From the cell containing the given text, extract its center point as [X, Y] coordinate. 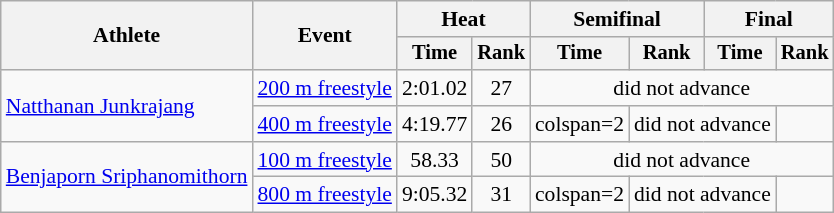
100 m freestyle [324, 160]
31 [501, 195]
4:19.77 [434, 124]
26 [501, 124]
Athlete [127, 36]
200 m freestyle [324, 88]
Heat [464, 19]
27 [501, 88]
Final [768, 19]
9:05.32 [434, 195]
800 m freestyle [324, 195]
400 m freestyle [324, 124]
Natthanan Junkrajang [127, 106]
Event [324, 36]
Semifinal [617, 19]
Benjaporn Sriphanomithorn [127, 178]
50 [501, 160]
2:01.02 [434, 88]
58.33 [434, 160]
